Find where the given text appears and provide that cell's center as (X, Y) coordinate. 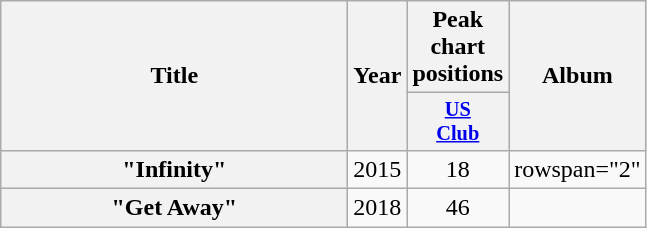
Album (578, 76)
18 (458, 169)
Title (174, 76)
"Get Away" (174, 208)
Year (378, 76)
USClub (458, 122)
"Infinity" (174, 169)
2015 (378, 169)
46 (458, 208)
Peak chart positions (458, 47)
2018 (378, 208)
rowspan="2" (578, 169)
